Pinpoint the cell where the given text exists, returning its (X, Y) midpoint coordinate. 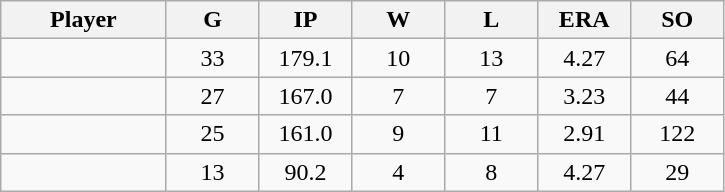
179.1 (306, 58)
161.0 (306, 134)
L (492, 20)
29 (678, 172)
8 (492, 172)
G (212, 20)
4 (398, 172)
27 (212, 96)
9 (398, 134)
122 (678, 134)
IP (306, 20)
3.23 (584, 96)
64 (678, 58)
Player (84, 20)
W (398, 20)
SO (678, 20)
90.2 (306, 172)
ERA (584, 20)
11 (492, 134)
2.91 (584, 134)
167.0 (306, 96)
25 (212, 134)
33 (212, 58)
44 (678, 96)
10 (398, 58)
